Scan for the cell matching the given text and deliver its [X, Y] coordinate at center. 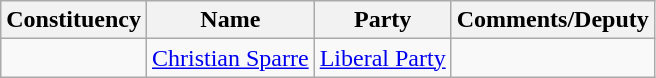
Constituency [74, 20]
Comments/Deputy [552, 20]
Liberal Party [382, 58]
Christian Sparre [230, 58]
Party [382, 20]
Name [230, 20]
